Capture the cell that displays the provided text and extract its (x, y) central coordinate. 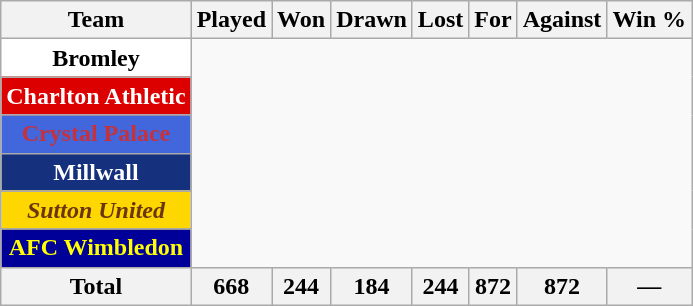
Drawn (372, 20)
Win % (650, 20)
For (493, 20)
668 (231, 286)
Crystal Palace (96, 134)
Millwall (96, 172)
Charlton Athletic (96, 96)
Sutton United (96, 210)
Played (231, 20)
Total (96, 286)
Won (302, 20)
AFC Wimbledon (96, 248)
— (650, 286)
Team (96, 20)
184 (372, 286)
Bromley (96, 58)
Against (562, 20)
Lost (440, 20)
